Scan for the cell matching the given text and deliver its (x, y) coordinate at center. 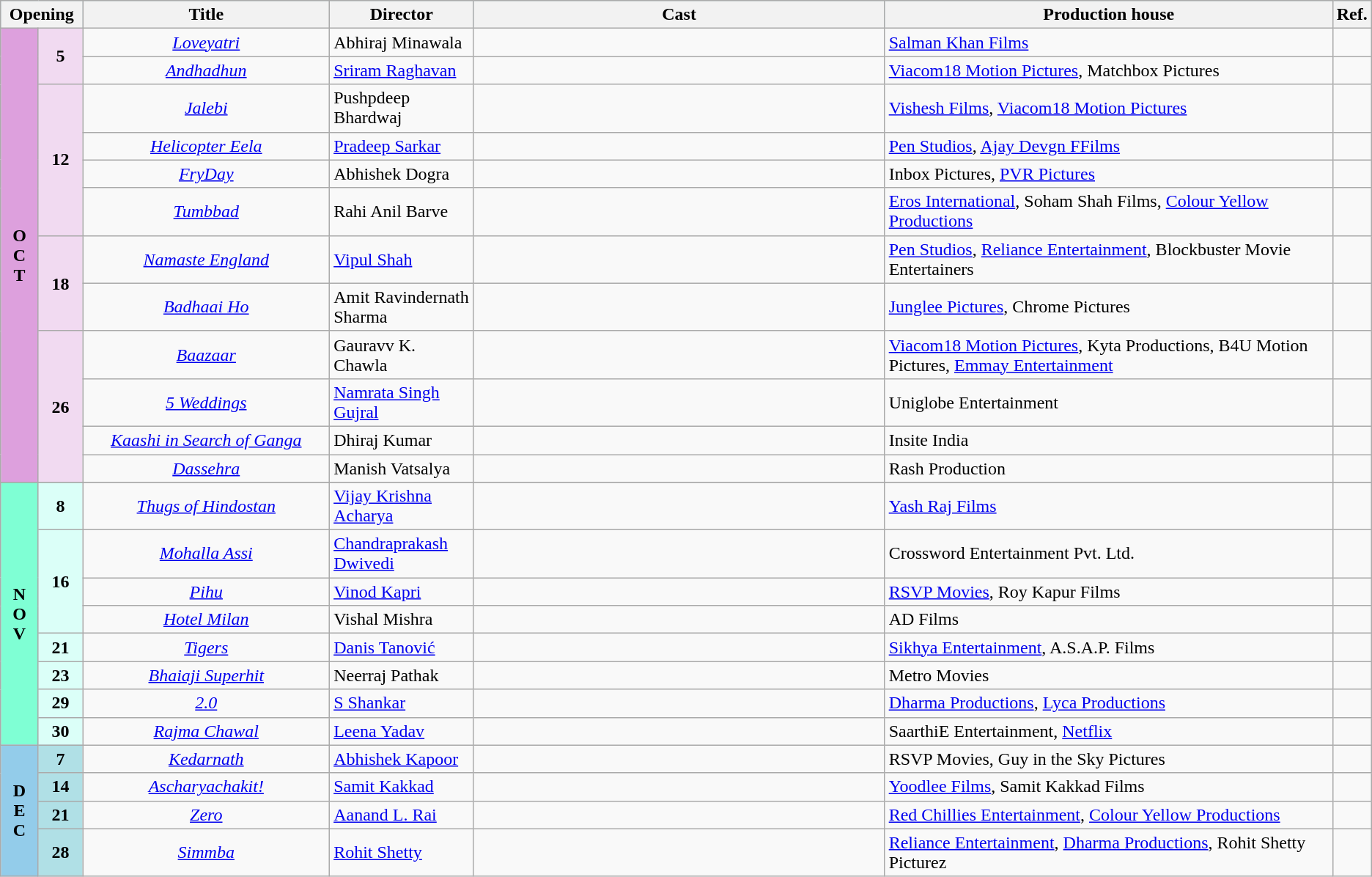
Reliance Entertainment, Dharma Productions, Rohit Shetty Picturez (1108, 852)
Pen Studios, Reliance Entertainment, Blockbuster Movie Entertainers (1108, 260)
Badhaai Ho (207, 307)
Leena Yadav (402, 731)
Metro Movies (1108, 675)
Neerraj Pathak (402, 675)
Vijay Krishna Acharya (402, 506)
Director (402, 15)
Junglee Pictures, Chrome Pictures (1108, 307)
Bhaiaji Superhit (207, 675)
30 (60, 731)
Inbox Pictures, PVR Pictures (1108, 174)
Dassehra (207, 469)
Ascharyachakit! (207, 787)
Gauravv K. Chawla (402, 355)
Amit Ravindernath Sharma (402, 307)
Viacom18 Motion Pictures, Matchbox Pictures (1108, 70)
FryDay (207, 174)
Rajma Chawal (207, 731)
Rohit Shetty (402, 852)
5 (60, 56)
Loveyatri (207, 43)
Danis Tanović (402, 647)
5 Weddings (207, 402)
Eros International, Soham Shah Films, Colour Yellow Productions (1108, 211)
Baazaar (207, 355)
Pihu (207, 592)
Insite India (1108, 440)
SaarthiE Entertainment, Netflix (1108, 731)
RSVP Movies, Roy Kapur Films (1108, 592)
OCT (19, 255)
Samit Kakkad (402, 787)
Andhadhun (207, 70)
Mohalla Assi (207, 554)
Kedarnath (207, 759)
12 (60, 160)
AD Films (1108, 620)
Pen Studios, Ajay Devgn FFilms (1108, 146)
Namrata Singh Gujral (402, 402)
Pushpdeep Bhardwaj (402, 109)
Dharma Productions, Lyca Productions (1108, 703)
Pradeep Sarkar (402, 146)
Rash Production (1108, 469)
Sriram Raghavan (402, 70)
Vishal Mishra (402, 620)
14 (60, 787)
18 (60, 283)
Yoodlee Films, Samit Kakkad Films (1108, 787)
RSVP Movies, Guy in the Sky Pictures (1108, 759)
Abhishek Kapoor (402, 759)
Ref. (1351, 15)
Vishesh Films, Viacom18 Motion Pictures (1108, 109)
Dhiraj Kumar (402, 440)
Namaste England (207, 260)
Cast (679, 15)
Manish Vatsalya (402, 469)
23 (60, 675)
26 (60, 406)
Production house (1108, 15)
Uniglobe Entertainment (1108, 402)
Red Chillies Entertainment, Colour Yellow Productions (1108, 815)
NOV (19, 614)
Crossword Entertainment Pvt. Ltd. (1108, 554)
Tigers (207, 647)
Abhishek Dogra (402, 174)
Title (207, 15)
Rahi Anil Barve (402, 211)
DEC (19, 811)
Simmba (207, 852)
Thugs of Hindostan (207, 506)
Abhiraj Minawala (402, 43)
28 (60, 852)
Opening (42, 15)
Jalebi (207, 109)
Helicopter Eela (207, 146)
S Shankar (402, 703)
7 (60, 759)
Hotel Milan (207, 620)
29 (60, 703)
Yash Raj Films (1108, 506)
Vipul Shah (402, 260)
Viacom18 Motion Pictures, Kyta Productions, B4U Motion Pictures, Emmay Entertainment (1108, 355)
Vinod Kapri (402, 592)
Zero (207, 815)
Aanand L. Rai (402, 815)
Sikhya Entertainment, A.S.A.P. Films (1108, 647)
Tumbbad (207, 211)
Chandraprakash Dwivedi (402, 554)
2.0 (207, 703)
8 (60, 506)
Kaashi in Search of Ganga (207, 440)
Salman Khan Films (1108, 43)
16 (60, 582)
